Return the [x, y] coordinate for the center point of the cell that contains the specified text.  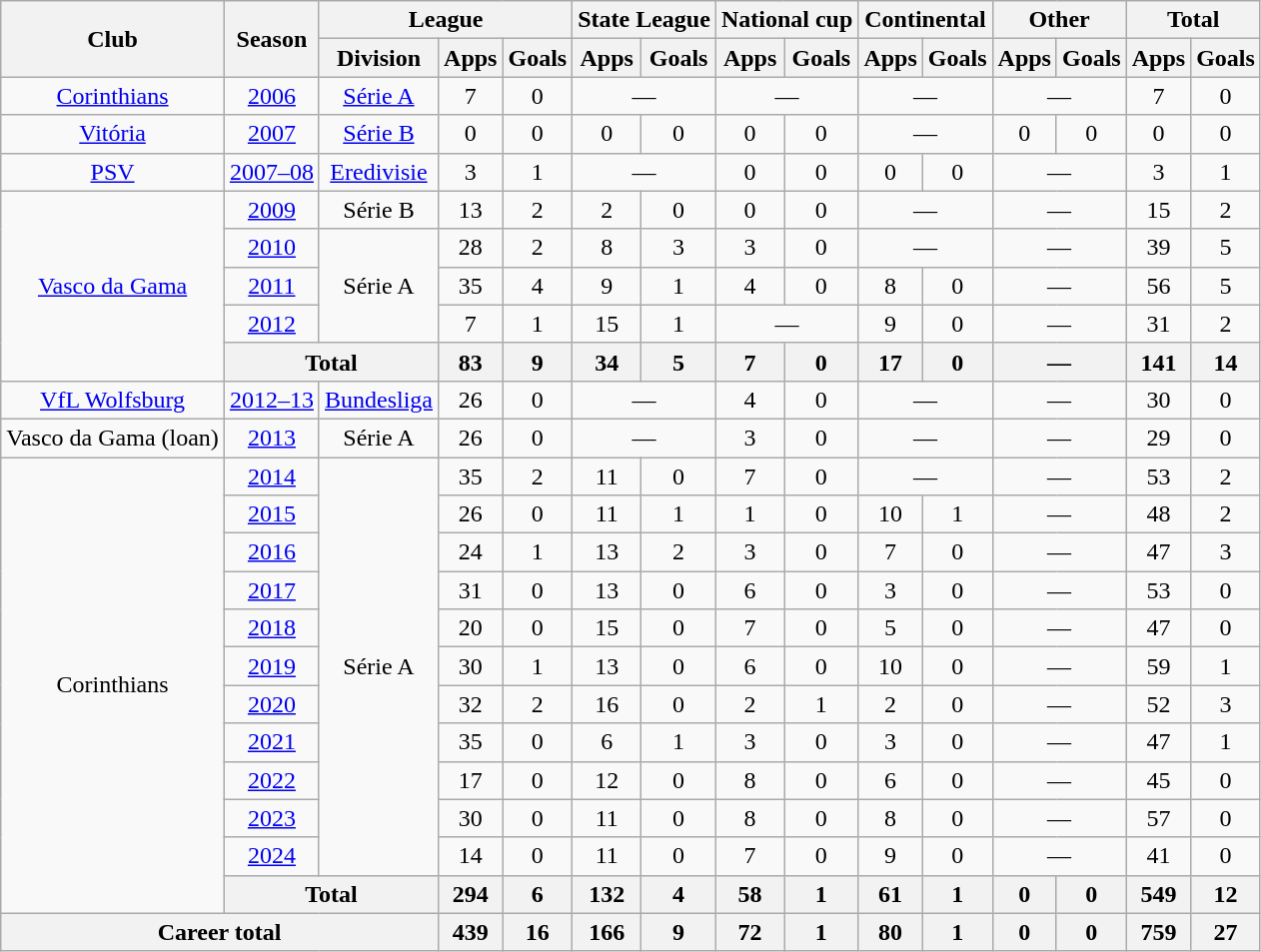
549 [1158, 894]
2006 [272, 96]
State League [644, 20]
2021 [272, 742]
294 [471, 894]
141 [1158, 362]
24 [471, 552]
League [446, 20]
166 [608, 932]
Club [113, 39]
48 [1158, 514]
2012 [272, 324]
34 [608, 362]
45 [1158, 780]
Vasco da Gama [113, 286]
2020 [272, 704]
VfL Wolfsburg [113, 400]
Career total [220, 932]
2011 [272, 286]
58 [749, 894]
28 [471, 248]
2007–08 [272, 172]
Vasco da Gama (loan) [113, 438]
29 [1158, 438]
61 [890, 894]
56 [1158, 286]
32 [471, 704]
2013 [272, 438]
2010 [272, 248]
39 [1158, 248]
2024 [272, 856]
PSV [113, 172]
20 [471, 628]
Continental [925, 20]
Vitória [113, 134]
National cup [786, 20]
59 [1158, 666]
27 [1226, 932]
57 [1158, 818]
Bundesliga [378, 400]
41 [1158, 856]
2014 [272, 476]
Other [1059, 20]
83 [471, 362]
72 [749, 932]
2018 [272, 628]
2022 [272, 780]
2023 [272, 818]
Season [272, 39]
2012–13 [272, 400]
2009 [272, 210]
2007 [272, 134]
2019 [272, 666]
132 [608, 894]
Eredivisie [378, 172]
80 [890, 932]
2015 [272, 514]
52 [1158, 704]
2016 [272, 552]
439 [471, 932]
759 [1158, 932]
Division [378, 58]
2017 [272, 590]
